Return [X, Y] of the center of cell containing provided text 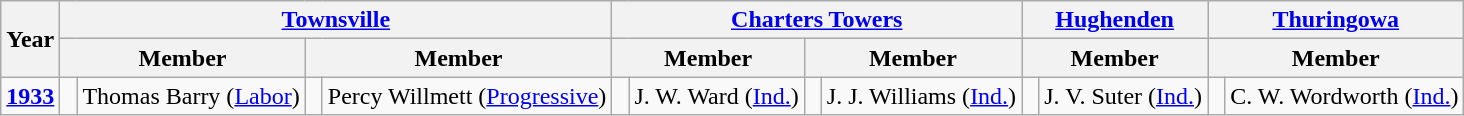
Percy Willmett (Progressive) [467, 96]
Thomas Barry (Labor) [191, 96]
Townsville [336, 20]
J. J. Williams (Ind.) [921, 96]
1933 [30, 96]
Thuringowa [1336, 20]
J. V. Suter (Ind.) [1124, 96]
C. W. Wordworth (Ind.) [1344, 96]
Hughenden [1115, 20]
J. W. Ward (Ind.) [716, 96]
Charters Towers [817, 20]
Year [30, 39]
